For the text-containing cell, return its midpoint in [x, y] coordinate format. 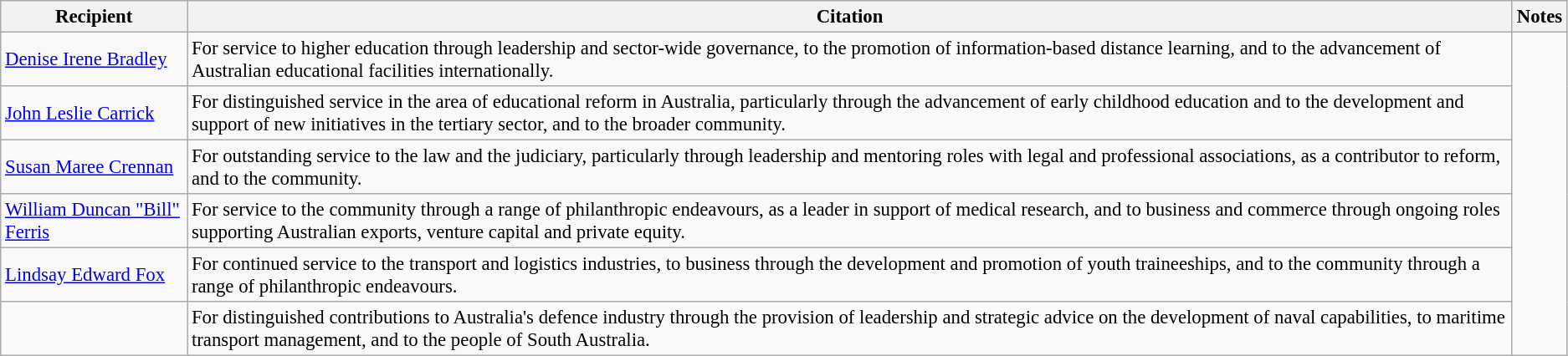
Recipient [94, 17]
William Duncan "Bill" Ferris [94, 221]
Susan Maree Crennan [94, 167]
John Leslie Carrick [94, 114]
Lindsay Edward Fox [94, 276]
Denise Irene Bradley [94, 60]
Citation [850, 17]
Notes [1540, 17]
